Identify which cell holds the provided text, then report its (x, y) central coordinate. 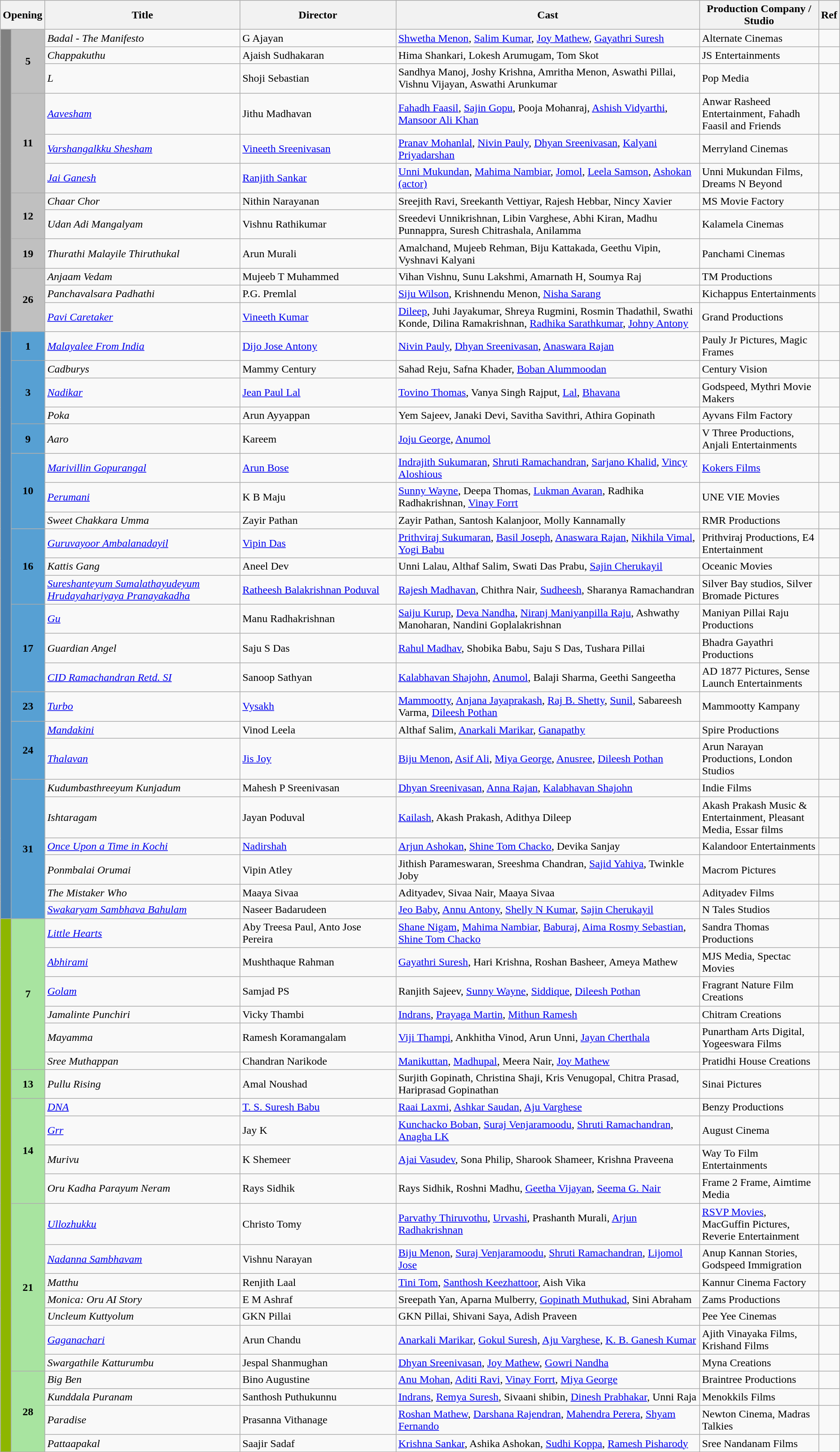
Jayan Poduval (318, 817)
Christo Tomy (318, 1224)
V Three Productions, Anjali Entertainments (759, 439)
Sahad Reju, Safna Khader, Boban Alummoodan (547, 369)
Nithin Narayanan (318, 201)
Rajesh Madhavan, Chithra Nair, Sudheesh, Sharanya Ramachandran (547, 590)
G Ajayan (318, 38)
Big Ben (143, 1380)
Sreejith Ravi, Sreekanth Vettiyar, Rajesh Hebbar, Nincy Xavier (547, 201)
13 (28, 1084)
23 (28, 706)
Mahesh P Sreenivasan (318, 788)
P.G. Premlal (318, 294)
Kattis Gang (143, 566)
Sree Nandanam Films (759, 1443)
Jithish Parameswaran, Sreeshma Chandran, Sajid Yahiya, Twinkle Joby (547, 870)
Pullu Rising (143, 1084)
11 (28, 143)
Nadanna Sambhavam (143, 1259)
Unni Mukundan, Mahima Nambiar, Jomol, Leela Samson, Ashokan (actor) (547, 178)
Unni Mukundan Films, Dreams N Beyond (759, 178)
Zayir Pathan (318, 520)
Vishnu Narayan (318, 1259)
Fragrant Nature Film Creations (759, 991)
K Shemeer (318, 1160)
Jay K (318, 1130)
Saju S Das (318, 648)
Krishna Sankar, Ashika Ashokan, Sudhi Koppa, Ramesh Pisharody (547, 1443)
Pee Yee Cinemas (759, 1316)
Naseer Badarudeen (318, 910)
Punartham Arts Digital, Yogeeswara Films (759, 1038)
5 (28, 61)
Mujeeb T Muhammed (318, 276)
Menokkils Films (759, 1397)
Jamalinte Punchiri (143, 1014)
Dileep, Juhi Jayakumar, Shreya Rugmini, Rosmin Thadathil, Swathi Konde, Dilina Ramakrishnan, Radhika Sarathkumar, Johny Antony (547, 317)
CID Ramachandran Retd. SI (143, 677)
Matthu (143, 1282)
Director (318, 15)
Kunddala Puranam (143, 1397)
Amalchand, Mujeeb Rehman, Biju Kattakada, Geethu Vipin, Vyshnavi Kalyani (547, 253)
Siju Wilson, Krishnendu Menon, Nisha Sarang (547, 294)
Badal - The Manifesto (143, 38)
RSVP Movies, MacGuffin Pictures, Reverie Entertainment (759, 1224)
Arun Ayyappan (318, 416)
Aby Treesa Paul, Anto Jose Pereira (318, 933)
Vineeth Sreenivasan (318, 149)
Mammootty Kampany (759, 706)
Parvathy Thiruvothu, Urvashi, Prashanth Murali, Arjun Radhakrishnan (547, 1224)
Godspeed, Mythri Movie Makers (759, 392)
Zams Productions (759, 1299)
Ayvans Film Factory (759, 416)
Manu Radhakrishnan (318, 619)
Anwar Rasheed Entertainment, Fahadh Faasil and Friends (759, 114)
Aaro (143, 439)
Kudumbasthreeyum Kunjadum (143, 788)
Fahadh Faasil, Sajin Gopu, Pooja Mohanraj, Ashish Vidyarthi, Mansoor Ali Khan (547, 114)
MS Movie Factory (759, 201)
Rays Sidhik (318, 1189)
Jai Ganesh (143, 178)
Jithu Madhavan (318, 114)
Benzy Productions (759, 1107)
Murivu (143, 1160)
19 (28, 253)
Ajai Vasudev, Sona Philip, Sharook Shameer, Krishna Praveena (547, 1160)
Kunchacko Boban, Suraj Venjaramoodu, Shruti Ramachandran, Anagha LK (547, 1130)
Arun Bose (318, 468)
Pavi Caretaker (143, 317)
Raai Laxmi, Ashkar Saudan, Aju Varghese (547, 1107)
Nadikar (143, 392)
Gu (143, 619)
Uncleum Kuttyolum (143, 1316)
Pauly Jr Pictures, Magic Frames (759, 347)
Yem Sajeev, Janaki Devi, Savitha Savithri, Athira Gopinath (547, 416)
Panchami Cinemas (759, 253)
Sanoop Sathyan (318, 677)
Mammootty, Anjana Jayaprakash, Raj B. Shetty, Sunil, Sabareesh Varma, Dileesh Pothan (547, 706)
Saajir Sadaf (318, 1443)
Abhirami (143, 962)
Grr (143, 1130)
E M Ashraf (318, 1299)
Kareem (318, 439)
Shwetha Menon, Salim Kumar, Joy Mathew, Gayathri Suresh (547, 38)
Anarkali Marikar, Gokul Suresh, Aju Varghese, K. B. Ganesh Kumar (547, 1339)
Sandhya Manoj, Joshy Krishna, Amritha Menon, Aswathi Pillai, Vishnu Vijayan, Aswathi Arunkumar (547, 78)
Chitram Creations (759, 1014)
Aneel Dev (318, 566)
Frame 2 Frame, Aimtime Media (759, 1189)
Mammy Century (318, 369)
August Cinema (759, 1130)
Shane Nigam, Mahima Nambiar, Baburaj, Aima Rosmy Sebastian, Shine Tom Chacko (547, 933)
Mayamma (143, 1038)
Manikuttan, Madhupal, Meera Nair, Joy Mathew (547, 1061)
Hima Shankari, Lokesh Arumugam, Tom Skot (547, 55)
Oceanic Movies (759, 566)
Vishnu Rathikumar (318, 224)
Dhyan Sreenivasan, Joy Mathew, Gowri Nandha (547, 1363)
Little Hearts (143, 933)
GKN Pillai (318, 1316)
Cadburys (143, 369)
Kokers Films (759, 468)
T. S. Suresh Babu (318, 1107)
Turbo (143, 706)
Bhadra Gayathri Productions (759, 648)
Arun Chandu (318, 1339)
K B Maju (318, 497)
Aavesham (143, 114)
Ratheesh Balakrishnan Poduval (318, 590)
Rays Sidhik, Roshni Madhu, Geetha Vijayan, Seema G. Nair (547, 1189)
Kichappus Entertainments (759, 294)
Opening (22, 15)
Vipin Das (318, 543)
Arjun Ashokan, Shine Tom Chacko, Devika Sanjay (547, 847)
3 (28, 392)
Maaya Sivaa (318, 893)
Udan Adi Mangalyam (143, 224)
Roshan Mathew, Darshana Rajendran, Mahendra Perera, Shyam Fernando (547, 1420)
Poka (143, 416)
Kalandoor Entertainments (759, 847)
Guardian Angel (143, 648)
Gaganachari (143, 1339)
Surjith Gopinath, Christina Shaji, Kris Venugopal, Chitra Prasad, Hariprasad Gopinathan (547, 1084)
Amal Noushad (318, 1084)
Joju George, Anumol (547, 439)
24 (28, 750)
Century Vision (759, 369)
RMR Productions (759, 520)
Shoji Sebastian (318, 78)
Ranjith Sajeev, Sunny Wayne, Siddique, Dileesh Pothan (547, 991)
Biju Menon, Suraj Venjaramoodu, Shruti Ramachandran, Lijomol Jose (547, 1259)
7 (28, 994)
16 (28, 566)
Jis Joy (318, 759)
Vihan Vishnu, Sunu Lakshmi, Amarnath H, Soumya Raj (547, 276)
Way To Film Entertainments (759, 1160)
Indrajith Sukumaran, Shruti Ramachandran, Sarjano Khalid, Vincy Aloshious (547, 468)
Jean Paul Lal (318, 392)
Indie Films (759, 788)
Pratidhi House Creations (759, 1061)
Kalamela Cinemas (759, 224)
Braintree Productions (759, 1380)
Merryland Cinemas (759, 149)
UNE VIE Movies (759, 497)
14 (28, 1151)
Pattaapakal (143, 1443)
Chandran Narikode (318, 1061)
Kailash, Akash Prakash, Adithya Dileep (547, 817)
Silver Bay studios, Silver Bromade Pictures (759, 590)
Vicky Thambi (318, 1014)
Maniyan Pillai Raju Productions (759, 619)
Kalabhavan Shajohn, Anumol, Balaji Sharma, Geethi Sangeetha (547, 677)
Kannur Cinema Factory (759, 1282)
12 (28, 215)
26 (28, 300)
Samjad PS (318, 991)
Sureshanteyum Sumalathayudeyum Hrudayahariyaya Pranayakadha (143, 590)
JS Entertainments (759, 55)
Adityadev Films (759, 893)
Panchavalsara Padhathi (143, 294)
Gayathri Suresh, Hari Krishna, Roshan Basheer, Ameya Mathew (547, 962)
Mandakini (143, 729)
1 (28, 347)
Varshangalkku Shesham (143, 149)
TM Productions (759, 276)
Prasanna Vithanage (318, 1420)
28 (28, 1411)
Cast (547, 15)
Swakaryam Sambhava Bahulam (143, 910)
Chappakuthu (143, 55)
Ullozhukku (143, 1224)
The Mistaker Who (143, 893)
Vysakh (318, 706)
17 (28, 648)
Malayalee From India (143, 347)
Unni Lalau, Althaf Salim, Swati Das Prabu, Sajin Cherukayil (547, 566)
Zayir Pathan, Santosh Kalanjoor, Molly Kannamally (547, 520)
Monica: Oru AI Story (143, 1299)
Oru Kadha Parayum Neram (143, 1189)
Golam (143, 991)
Myna Creations (759, 1363)
Title (143, 15)
Prithviraj Sukumaran, Basil Joseph, Anaswara Rajan, Nikhila Vimal, Yogi Babu (547, 543)
10 (28, 491)
31 (28, 849)
21 (28, 1287)
Ponmbalai Orumai (143, 870)
Chaar Chor (143, 201)
Production Company / Studio (759, 15)
Sunny Wayne, Deepa Thomas, Lukman Avaran, Radhika Radhakrishnan, Vinay Forrt (547, 497)
Indrans, Prayaga Martin, Mithun Ramesh (547, 1014)
Althaf Salim, Anarkali Marikar, Ganapathy (547, 729)
Bino Augustine (318, 1380)
Dhyan Sreenivasan, Anna Rajan, Kalabhavan Shajohn (547, 788)
Tini Tom, Santhosh Keezhattoor, Aish Vika (547, 1282)
Pranav Mohanlal, Nivin Pauly, Dhyan Sreenivasan, Kalyani Priyadarshan (547, 149)
Sinai Pictures (759, 1084)
Saiju Kurup, Deva Nandha, Niranj Maniyanpilla Raju, Ashwathy Manoharan, Nandini Goplalakrishnan (547, 619)
Anup Kannan Stories, Godspeed Immigration (759, 1259)
Marivillin Gopurangal (143, 468)
Thalavan (143, 759)
AD 1877 Pictures, Sense Launch Entertainments (759, 677)
Anu Mohan, Aditi Ravi, Vinay Forrt, Miya George (547, 1380)
Newton Cinema, Madras Talkies (759, 1420)
Anjaam Vedam (143, 276)
Indrans, Remya Suresh, Sivaani shibin, Dinesh Prabhakar, Unni Raja (547, 1397)
Arun Murali (318, 253)
MJS Media, Spectac Movies (759, 962)
9 (28, 439)
Rahul Madhav, Shobika Babu, Saju S Das, Tushara Pillai (547, 648)
Tovino Thomas, Vanya Singh Rajput, Lal, Bhavana (547, 392)
Nadirshah (318, 847)
Once Upon a Time in Kochi (143, 847)
Mushthaque Rahman (318, 962)
Santhosh Puthukunnu (318, 1397)
Vineeth Kumar (318, 317)
Sreedevi Unnikrishnan, Libin Varghese, Abhi Kiran, Madhu Punnappra, Suresh Chitrashala, Anilamma (547, 224)
Biju Menon, Asif Ali, Miya George, Anusree, Dileesh Pothan (547, 759)
N Tales Studios (759, 910)
Jespal Shanmughan (318, 1363)
L (143, 78)
Swargathile Katturumbu (143, 1363)
Macrom Pictures (759, 870)
Sreepath Yan, Aparna Mulberry, Gopinath Muthukad, Sini Abraham (547, 1299)
Akash Prakash Music & Entertainment, Pleasant Media, Essar films (759, 817)
Ajith Vinayaka Films, Krishand Films (759, 1339)
Prithviraj Productions, E4 Entertainment (759, 543)
Thurathi Malayile Thiruthukal (143, 253)
Ranjith Sankar (318, 178)
Renjith Laal (318, 1282)
Vinod Leela (318, 729)
GKN Pillai, Shivani Saya, Adish Praveen (547, 1316)
Sweet Chakkara Umma (143, 520)
Spire Productions (759, 729)
Ishtaragam (143, 817)
DNA (143, 1107)
Alternate Cinemas (759, 38)
Arun Narayan Productions, London Studios (759, 759)
Ajaish Sudhakaran (318, 55)
Adityadev, Sivaa Nair, Maaya Sivaa (547, 893)
Paradise (143, 1420)
Ref (829, 15)
Jeo Baby, Annu Antony, Shelly N Kumar, Sajin Cherukayil (547, 910)
Grand Productions (759, 317)
Sree Muthappan (143, 1061)
Perumani (143, 497)
Ramesh Koramangalam (318, 1038)
Dijo Jose Antony (318, 347)
Viji Thampi, Ankhitha Vinod, Arun Unni, Jayan Cherthala (547, 1038)
Nivin Pauly, Dhyan Sreenivasan, Anaswara Rajan (547, 347)
Vipin Atley (318, 870)
Guruvayoor Ambalanadayil (143, 543)
Sandra Thomas Productions (759, 933)
Pop Media (759, 78)
